Search for the cell housing the specified text and yield its [X, Y] center coordinate. 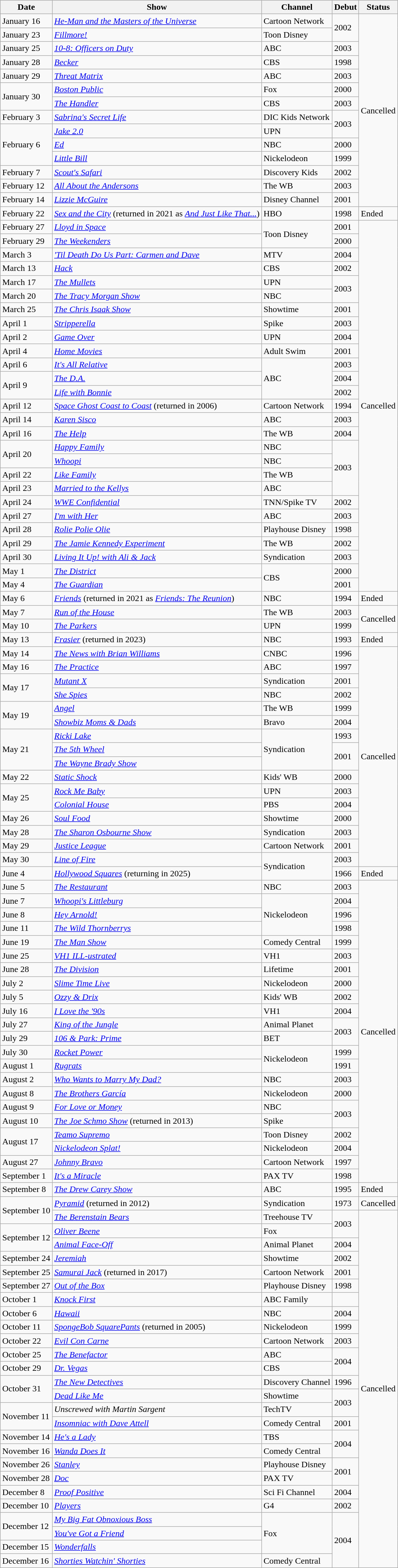
The Help [157, 433]
The Wild Thornberrys [157, 928]
Ozzy & Drix [157, 997]
Ricki Lake [157, 736]
The 5th Wheel [157, 750]
The New Detectives [157, 1382]
Discovery Kids [297, 172]
April 30 [26, 557]
Justice League [157, 846]
Lifetime [297, 969]
August 10 [26, 1121]
The Weekenders [157, 241]
May 16 [26, 667]
Hollywood Squares (returning in 2025) [157, 873]
February 27 [26, 227]
February 6 [26, 144]
The Division [157, 969]
October 31 [26, 1389]
Sci Fi Channel [297, 1492]
April 16 [26, 433]
May 29 [26, 846]
HBO [297, 213]
September 1 [26, 1176]
Dr. Vegas [157, 1368]
June 8 [26, 915]
Lloyd in Space [157, 227]
Date [26, 7]
The Guardian [157, 584]
June 11 [26, 928]
Slime Time Live [157, 983]
March 3 [26, 255]
May 7 [26, 612]
September 27 [26, 1286]
May 13 [26, 640]
August 27 [26, 1162]
Game Over [157, 337]
Hawaii [157, 1313]
Teamo Supremo [157, 1135]
August 1 [26, 1066]
Colonial House [157, 804]
Treehouse TV [297, 1217]
April 14 [26, 420]
November 28 [26, 1478]
The Joe Schmo Show (returned in 2013) [157, 1121]
July 5 [26, 997]
Boston Public [157, 90]
January 23 [26, 35]
VH1 ILL-ustrated [157, 956]
May 17 [26, 688]
May 28 [26, 832]
The Benefactor [157, 1355]
May 6 [26, 598]
May 4 [26, 584]
Line of Fire [157, 860]
Life with Bonnie [157, 392]
Home Movies [157, 351]
The News with Brian Williams [157, 653]
Static Shock [157, 777]
'Til Death Do Us Part: Carmen and Dave [157, 255]
Wanda Does It [157, 1451]
Status [378, 7]
June 4 [26, 873]
Scout's Safari [157, 172]
March 17 [26, 282]
August 2 [26, 1080]
April 9 [26, 385]
The District [157, 571]
August 8 [26, 1093]
May 14 [26, 653]
June 7 [26, 901]
January 16 [26, 21]
Rocket Power [157, 1052]
TNN/Spike TV [297, 502]
He's a Lady [157, 1437]
May 1 [26, 571]
The Sharon Osbourne Show [157, 832]
MTV [297, 255]
September 10 [26, 1210]
Discovery Channel [297, 1382]
1973 [346, 1203]
Out of the Box [157, 1286]
Channel [297, 7]
It's All Relative [157, 364]
July 27 [26, 1024]
July 2 [26, 983]
The Restaurant [157, 887]
Evil Con Carne [157, 1341]
October 22 [26, 1341]
January 25 [26, 48]
The Mullets [157, 282]
November 26 [26, 1464]
He-Man and the Masters of the Universe [157, 21]
October 6 [26, 1313]
Angel [157, 708]
February 22 [26, 213]
March 20 [26, 296]
April 4 [26, 351]
Whoopi [157, 461]
December 10 [26, 1506]
Stanley [157, 1464]
November 16 [26, 1451]
February 7 [26, 172]
Unscrewed with Martin Sargent [157, 1409]
November 11 [26, 1416]
April 28 [26, 530]
The Wayne Brady Show [157, 763]
Fillmore! [157, 35]
March 25 [26, 310]
The Drew Carey Show [157, 1189]
Little Bill [157, 158]
April 20 [26, 454]
January 28 [26, 62]
September 8 [26, 1189]
July 29 [26, 1038]
February 12 [26, 186]
Ed [157, 144]
May 10 [26, 626]
Animal Face-Off [157, 1244]
CNBC [297, 653]
May 22 [26, 777]
It's a Miracle [157, 1176]
Frasier (returned in 2023) [157, 640]
March 13 [26, 268]
Shorties Watchin' Shorties [157, 1561]
January 30 [26, 96]
Insomniac with Dave Attell [157, 1423]
Jeremiah [157, 1258]
Mutant X [157, 681]
Pyramid (returned in 2012) [157, 1203]
Rolie Polie Olie [157, 530]
November 14 [26, 1437]
Karen Sisco [157, 420]
You've Got a Friend [157, 1533]
Married to the Kellys [157, 488]
October 25 [26, 1355]
April 22 [26, 475]
October 29 [26, 1368]
106 & Park: Prime [157, 1038]
Samurai Jack (returned in 2017) [157, 1272]
G4 [297, 1506]
PBS [297, 804]
The Handler [157, 103]
May 30 [26, 860]
September 24 [26, 1258]
TechTV [297, 1409]
December 16 [26, 1561]
Friends (returned in 2021 as Friends: The Reunion) [157, 598]
December 15 [26, 1547]
TBS [297, 1437]
April 6 [26, 364]
All About the Andersons [157, 186]
Becker [157, 62]
April 27 [26, 516]
Rock Me Baby [157, 791]
I Love the '90s [157, 1011]
Living It Up! with Ali & Jack [157, 557]
February 14 [26, 200]
August 9 [26, 1107]
Bravo [297, 722]
Jake 2.0 [157, 131]
Dead Like Me [157, 1396]
September 12 [26, 1237]
1995 [346, 1189]
June 5 [26, 887]
April 1 [26, 323]
ABC Family [297, 1300]
July 30 [26, 1052]
June 28 [26, 969]
Players [157, 1506]
June 25 [26, 956]
Doc [157, 1478]
October 1 [26, 1300]
Run of the House [157, 612]
For Love or Money [157, 1107]
February 29 [26, 241]
BET [297, 1038]
Soul Food [157, 818]
The Jamie Kennedy Experiment [157, 543]
I'm with Her [157, 516]
Who Wants to Marry My Dad? [157, 1080]
September 25 [26, 1272]
October 11 [26, 1327]
1991 [346, 1066]
WWE Confidential [157, 502]
April 2 [26, 337]
Disney Channel [297, 200]
April 23 [26, 488]
December 8 [26, 1492]
Sex and the City (returned in 2021 as And Just Like That...) [157, 213]
Whoopi's Littleburg [157, 901]
The D.A. [157, 378]
December 12 [26, 1526]
Wonderfalls [157, 1547]
Like Family [157, 475]
May 19 [26, 715]
Nickelodeon Splat! [157, 1148]
The Tracy Morgan Show [157, 296]
August 17 [26, 1141]
Hey Arnold! [157, 915]
April 29 [26, 543]
She Spies [157, 695]
June 19 [26, 942]
The Brothers García [157, 1093]
April 24 [26, 502]
Sabrina's Secret Life [157, 117]
January 29 [26, 76]
February 3 [26, 117]
King of the Jungle [157, 1024]
May 25 [26, 798]
Johnny Bravo [157, 1162]
The Man Show [157, 942]
Happy Family [157, 447]
The Chris Isaak Show [157, 310]
Adult Swim [297, 351]
May 21 [26, 750]
Debut [346, 7]
Show [157, 7]
DIC Kids Network [297, 117]
Threat Matrix [157, 76]
May 26 [26, 818]
Rugrats [157, 1066]
Knock First [157, 1300]
Showbiz Moms & Dads [157, 722]
The Practice [157, 667]
My Big Fat Obnoxious Boss [157, 1520]
The Parkers [157, 626]
Oliver Beene [157, 1231]
1966 [346, 873]
SpongeBob SquarePants (returned in 2005) [157, 1327]
Hack [157, 268]
April 12 [26, 406]
Space Ghost Coast to Coast (returned in 2006) [157, 406]
Stripperella [157, 323]
The Berenstain Bears [157, 1217]
Proof Positive [157, 1492]
July 16 [26, 1011]
Lizzie McGuire [157, 200]
10-8: Officers on Duty [157, 48]
